From the cell containing the given text, extract its center point as [x, y] coordinate. 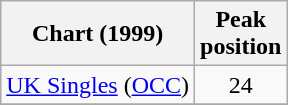
UK Singles (OCC) [98, 85]
Peakposition [241, 34]
Chart (1999) [98, 34]
24 [241, 85]
